Output the [x, y] coordinate of the center of the cell containing the given text.  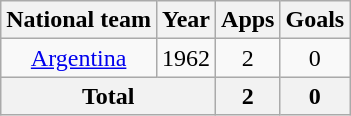
Year [186, 20]
Goals [315, 20]
National team [79, 20]
1962 [186, 58]
Apps [248, 20]
Total [108, 96]
Argentina [79, 58]
